Return [x, y] of the center of cell containing provided text 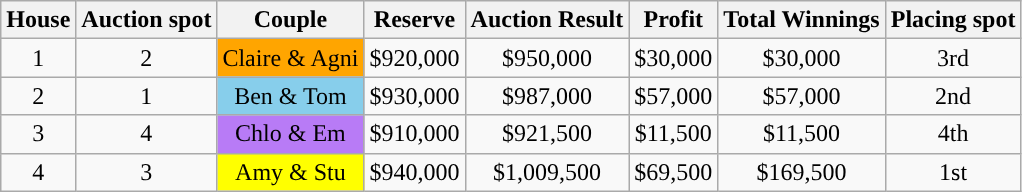
3rd [953, 58]
Auction Result [547, 20]
Total Winnings [802, 20]
$1,009,500 [547, 172]
4th [953, 134]
$930,000 [414, 96]
Profit [674, 20]
Couple [290, 20]
$987,000 [547, 96]
Ben & Tom [290, 96]
$940,000 [414, 172]
2nd [953, 96]
1st [953, 172]
$69,500 [674, 172]
Claire & Agni [290, 58]
$910,000 [414, 134]
House [38, 20]
Placing spot [953, 20]
$921,500 [547, 134]
$920,000 [414, 58]
Chlo & Em [290, 134]
Auction spot [146, 20]
$169,500 [802, 172]
Amy & Stu [290, 172]
$950,000 [547, 58]
Reserve [414, 20]
